Determine the (X, Y) coordinate at the center of the cell enclosing the given text.  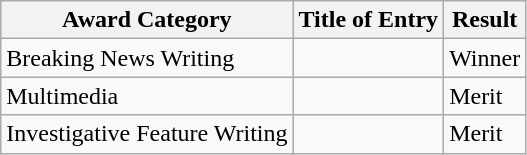
Result (485, 20)
Title of Entry (368, 20)
Investigative Feature Writing (147, 134)
Multimedia (147, 96)
Award Category (147, 20)
Breaking News Writing (147, 58)
Winner (485, 58)
